Find where the given text appears and provide that cell's center as [x, y] coordinate. 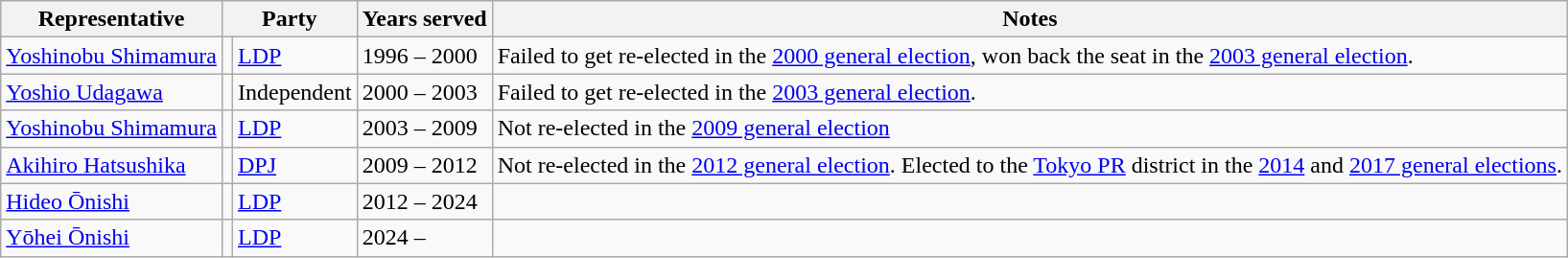
Akihiro Hatsushika [111, 165]
2024 – [424, 238]
Yoshio Udagawa [111, 92]
2012 – 2024 [424, 201]
2000 – 2003 [424, 92]
Party [290, 19]
Notes [1030, 19]
DPJ [294, 165]
Years served [424, 19]
Independent [294, 92]
Not re-elected in the 2012 general election. Elected to the Tokyo PR district in the 2014 and 2017 general elections. [1030, 165]
1996 – 2000 [424, 56]
Yōhei Ōnishi [111, 238]
Failed to get re-elected in the 2000 general election, won back the seat in the 2003 general election. [1030, 56]
Not re-elected in the 2009 general election [1030, 129]
Hideo Ōnishi [111, 201]
2003 – 2009 [424, 129]
Representative [111, 19]
Failed to get re-elected in the 2003 general election. [1030, 92]
2009 – 2012 [424, 165]
